Search for the cell housing the specified text and yield its (x, y) center coordinate. 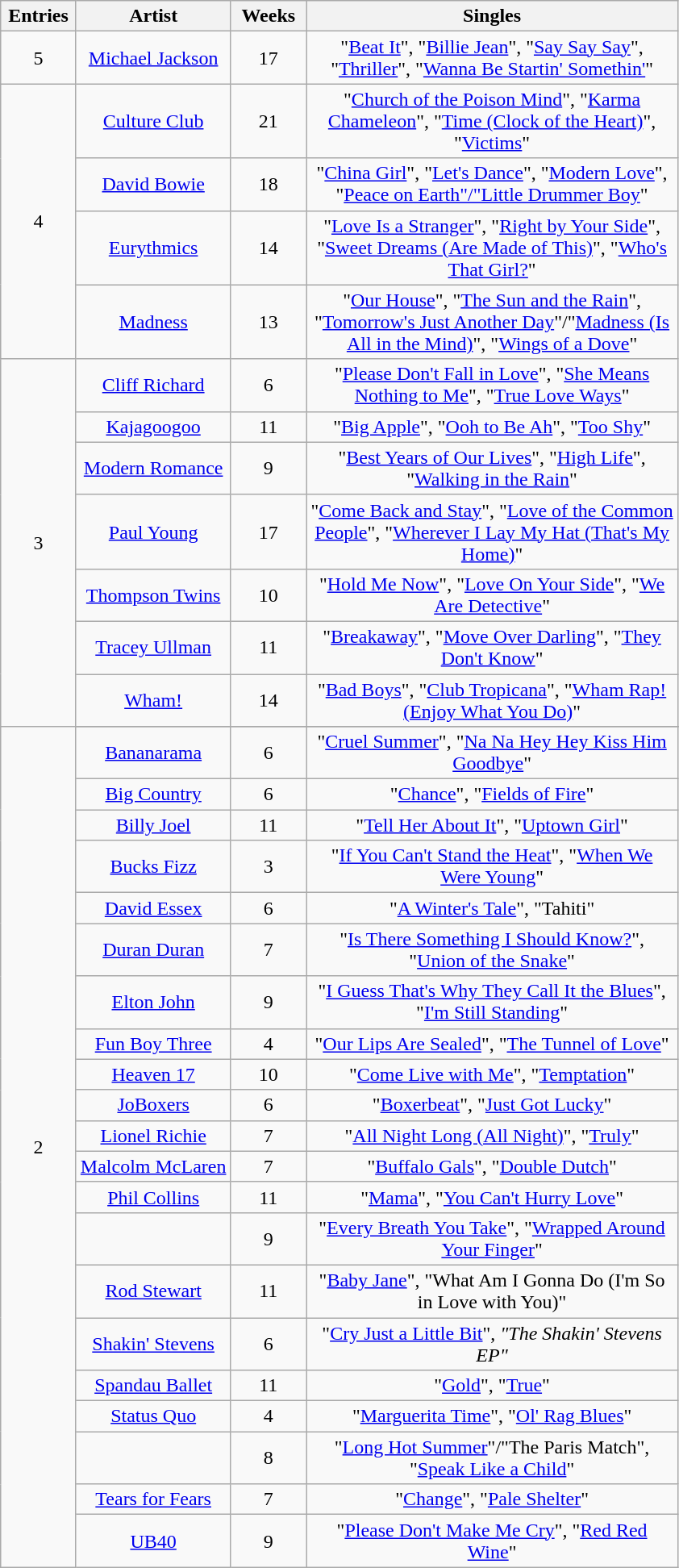
Kajagoogoo (153, 427)
18 (269, 184)
Singles (492, 16)
"Long Hot Summer"/"The Paris Match", "Speak Like a Child" (492, 1458)
5 (39, 58)
Status Quo (153, 1416)
Artist (153, 16)
"Come Live with Me", "Temptation" (492, 1074)
"Chance", "Fields of Fire" (492, 794)
"Baby Jane", "What Am I Gonna Do (I'm So in Love with You)" (492, 1291)
Elton John (153, 1002)
Culture Club (153, 121)
"Please Don't Make Me Cry", "Red Red Wine" (492, 1541)
"Boxerbeat", "Just Got Lucky" (492, 1105)
David Essex (153, 908)
"Every Breath You Take", "Wrapped Around Your Finger" (492, 1239)
Malcolm McLaren (153, 1166)
"Big Apple", "Ooh to Be Ah", "Too Shy" (492, 427)
"Our House", "The Sun and the Rain", "Tomorrow's Just Another Day"/"Madness (Is All in the Mind)", "Wings of a Dove" (492, 322)
"Cruel Summer", "Na Na Hey Hey Kiss Him Goodbye" (492, 753)
Cliff Richard (153, 386)
"Marguerita Time", "Ol' Rag Blues" (492, 1416)
"China Girl", "Let's Dance", "Modern Love", "Peace on Earth"/"Little Drummer Boy" (492, 184)
"Bad Boys", "Club Tropicana", "Wham Rap! (Enjoy What You Do)" (492, 700)
Entries (39, 16)
JoBoxers (153, 1105)
Tracey Ullman (153, 647)
"Gold", "True" (492, 1386)
"Buffalo Gals", "Double Dutch" (492, 1166)
"Tell Her About It", "Uptown Girl" (492, 825)
Madness (153, 322)
"Beat It", "Billie Jean", "Say Say Say", "Thriller", "Wanna Be Startin' Somethin'" (492, 58)
"Mama", "You Can't Hurry Love" (492, 1197)
"Please Don't Fall in Love", "She Means Nothing to Me", "True Love Ways" (492, 386)
UB40 (153, 1541)
"Cry Just a Little Bit", "The Shakin' Stevens EP" (492, 1344)
13 (269, 322)
Paul Young (153, 532)
8 (269, 1458)
"Change", "Pale Shelter" (492, 1499)
Heaven 17 (153, 1074)
"Breakaway", "Move Over Darling", "They Don't Know" (492, 647)
Thompson Twins (153, 595)
Fun Boy Three (153, 1044)
21 (269, 121)
Phil Collins (153, 1197)
David Bowie (153, 184)
"Our Lips Are Sealed", "The Tunnel of Love" (492, 1044)
Billy Joel (153, 825)
Modern Romance (153, 468)
Tears for Fears (153, 1499)
"Love Is a Stranger", "Right by Your Side", "Sweet Dreams (Are Made of This)", "Who's That Girl?" (492, 248)
"Church of the Poison Mind", "Karma Chameleon", "Time (Clock of the Heart)", "Victims" (492, 121)
"A Winter's Tale", "Tahiti" (492, 908)
"All Night Long (All Night)", "Truly" (492, 1136)
Big Country (153, 794)
"Is There Something I Should Know?", "Union of the Snake" (492, 950)
"Hold Me Now", "Love On Your Side", "We Are Detective" (492, 595)
Duran Duran (153, 950)
2 (39, 1147)
Lionel Richie (153, 1136)
Rod Stewart (153, 1291)
Michael Jackson (153, 58)
"If You Can't Stand the Heat", "When We Were Young" (492, 866)
Spandau Ballet (153, 1386)
"I Guess That's Why They Call It the Blues", "I'm Still Standing" (492, 1002)
Shakin' Stevens (153, 1344)
"Best Years of Our Lives", "High Life", "Walking in the Rain" (492, 468)
Wham! (153, 700)
Bucks Fizz (153, 866)
Weeks (269, 16)
"Come Back and Stay", "Love of the Common People", "Wherever I Lay My Hat (That's My Home)" (492, 532)
Bananarama (153, 753)
Eurythmics (153, 248)
